Output the (x, y) coordinate of the center of the cell containing the given text.  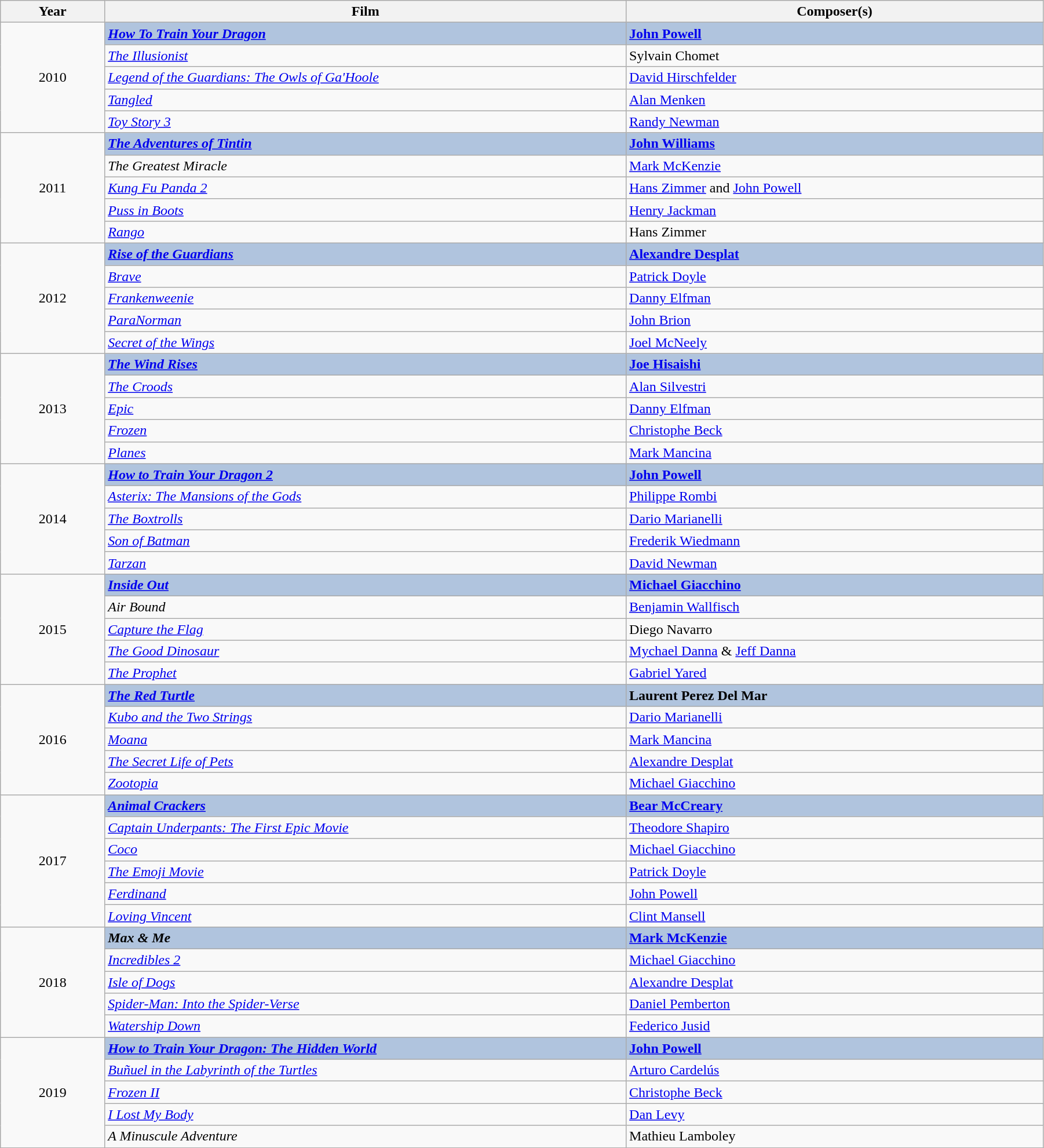
David Newman (835, 563)
Watership Down (366, 1026)
The Boxtrolls (366, 519)
Buñuel in the Labyrinth of the Turtles (366, 1070)
Tangled (366, 100)
Mychael Danna & Jeff Danna (835, 651)
Diego Navarro (835, 629)
Philippe Rombi (835, 497)
Loving Vincent (366, 916)
2018 (53, 982)
2016 (53, 739)
Laurent Perez Del Mar (835, 695)
How To Train Your Dragon (366, 34)
The Emoji Movie (366, 872)
Ferdinand (366, 894)
Tarzan (366, 563)
A Minuscule Adventure (366, 1136)
Hans Zimmer (835, 232)
The Secret Life of Pets (366, 761)
The Wind Rises (366, 365)
Secret of the Wings (366, 342)
Legend of the Guardians: The Owls of Ga'Hoole (366, 78)
Spider-Man: Into the Spider-Verse (366, 1004)
Clint Mansell (835, 916)
How to Train Your Dragon: The Hidden World (366, 1048)
The Red Turtle (366, 695)
Composer(s) (835, 12)
The Adventures of Tintin (366, 144)
Coco (366, 850)
2012 (53, 298)
Incredibles 2 (366, 960)
Henry Jackman (835, 210)
Kubo and the Two Strings (366, 717)
2011 (53, 188)
Max & Me (366, 938)
Brave (366, 276)
2010 (53, 78)
Isle of Dogs (366, 982)
2019 (53, 1092)
Randy Newman (835, 122)
ParaNorman (366, 320)
Moana (366, 739)
Animal Crackers (366, 806)
Son of Batman (366, 541)
Inside Out (366, 585)
Theodore Shapiro (835, 828)
Frozen (366, 431)
Film (366, 12)
Epic (366, 409)
Frankenweenie (366, 298)
Joe Hisaishi (835, 365)
How to Train Your Dragon 2 (366, 475)
Zootopia (366, 783)
Alan Silvestri (835, 387)
The Greatest Miracle (366, 166)
Captain Underpants: The First Epic Movie (366, 828)
John Williams (835, 144)
Planes (366, 453)
Frozen II (366, 1092)
Year (53, 12)
The Croods (366, 387)
Sylvain Chomet (835, 56)
Dan Levy (835, 1114)
Benjamin Wallfisch (835, 607)
Kung Fu Panda 2 (366, 188)
2014 (53, 519)
Arturo Cardelús (835, 1070)
Air Bound (366, 607)
The Good Dinosaur (366, 651)
Bear McCreary (835, 806)
Puss in Boots (366, 210)
Gabriel Yared (835, 673)
Frederik Wiedmann (835, 541)
Hans Zimmer and John Powell (835, 188)
David Hirschfelder (835, 78)
Capture the Flag (366, 629)
2015 (53, 629)
Rise of the Guardians (366, 254)
2017 (53, 861)
Joel McNeely (835, 342)
Mathieu Lamboley (835, 1136)
The Prophet (366, 673)
Federico Jusid (835, 1026)
I Lost My Body (366, 1114)
John Brion (835, 320)
Daniel Pemberton (835, 1004)
Asterix: The Mansions of the Gods (366, 497)
Toy Story 3 (366, 122)
Alan Menken (835, 100)
Rango (366, 232)
2013 (53, 409)
The Illusionist (366, 56)
